Detect which cell encompasses the target text, then output its [X, Y] center coordinate. 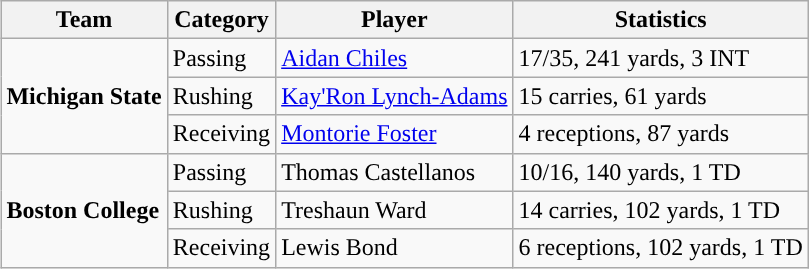
Category [221, 20]
10/16, 140 yards, 1 TD [660, 172]
Michigan State [84, 96]
17/35, 241 yards, 3 INT [660, 58]
14 carries, 102 yards, 1 TD [660, 210]
Thomas Castellanos [394, 172]
6 receptions, 102 yards, 1 TD [660, 248]
Boston College [84, 210]
Statistics [660, 20]
Team [84, 20]
Treshaun Ward [394, 210]
Lewis Bond [394, 248]
Aidan Chiles [394, 58]
Kay'Ron Lynch-Adams [394, 96]
Player [394, 20]
Montorie Foster [394, 134]
4 receptions, 87 yards [660, 134]
15 carries, 61 yards [660, 96]
